Locate the cell with the specified text and output its [X, Y] center coordinate. 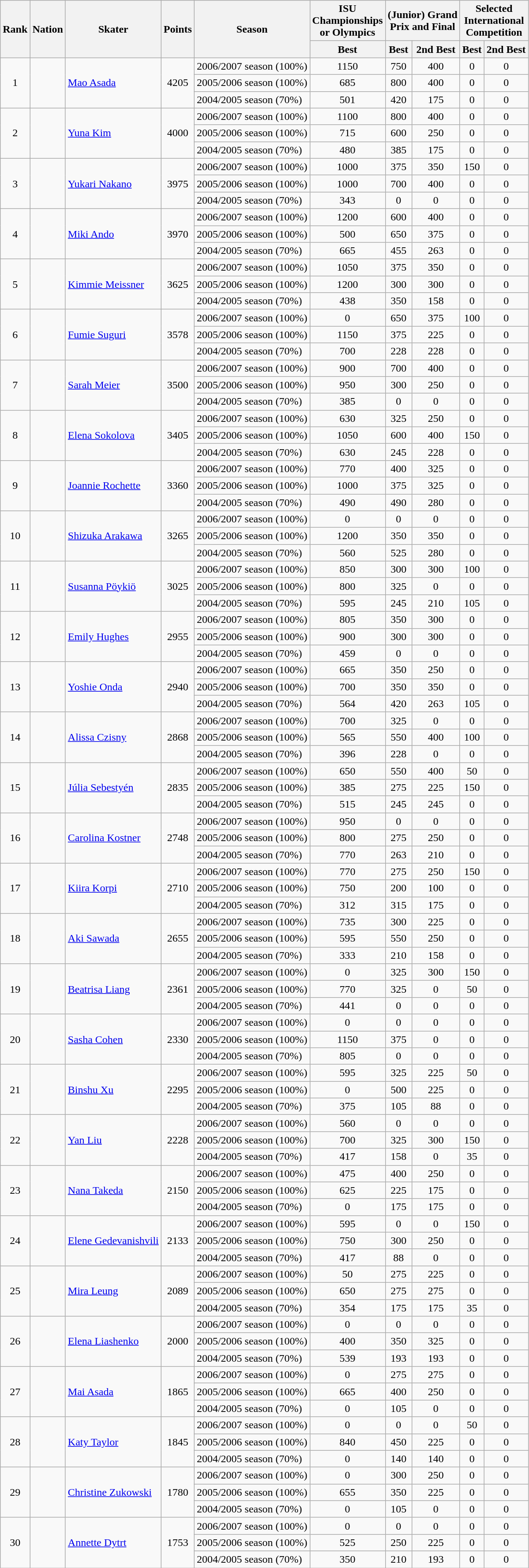
1865 [177, 1392]
3970 [177, 234]
17 [15, 888]
27 [15, 1392]
315 [398, 905]
565 [348, 737]
Katy Taylor [113, 1442]
Elena Liashenko [113, 1341]
539 [348, 1358]
1845 [177, 1442]
Yuna Kim [113, 133]
2835 [177, 788]
Selected International Competition [494, 21]
Kimmie Meissner [113, 284]
3265 [177, 536]
14 [15, 737]
Sarah Meier [113, 385]
20 [15, 1039]
2940 [177, 687]
Emily Hughes [113, 637]
564 [348, 704]
26 [15, 1341]
2228 [177, 1140]
Shizuka Arakawa [113, 536]
3625 [177, 284]
343 [348, 200]
Yan Liu [113, 1140]
13 [15, 687]
2000 [177, 1341]
200 [398, 888]
21 [15, 1090]
3975 [177, 183]
715 [348, 133]
2330 [177, 1039]
685 [348, 83]
18 [15, 939]
15 [15, 788]
Beatrisa Liang [113, 989]
4000 [177, 133]
655 [348, 1492]
Points [177, 29]
2361 [177, 989]
441 [348, 1006]
3360 [177, 485]
Annette Dytrt [113, 1542]
3500 [177, 385]
4 [15, 234]
23 [15, 1190]
455 [398, 251]
24 [15, 1240]
1 [15, 83]
Elena Sokolova [113, 435]
4205 [177, 83]
(Junior) Grand Prix and Final [423, 21]
Yukari Nakano [113, 183]
Nana Takeda [113, 1190]
438 [348, 301]
Fumie Suguri [113, 335]
2748 [177, 838]
2133 [177, 1240]
Christine Zukowski [113, 1492]
22 [15, 1140]
Miki Ando [113, 234]
5 [15, 284]
Joannie Rochette [113, 485]
450 [398, 1442]
11 [15, 586]
28 [15, 1442]
Season [252, 29]
Aki Sawada [113, 939]
396 [348, 754]
30 [15, 1542]
515 [348, 804]
7 [15, 385]
3578 [177, 335]
1753 [177, 1542]
Mao Asada [113, 83]
2955 [177, 637]
Susanna Pöykiö [113, 586]
501 [348, 100]
333 [348, 955]
735 [348, 922]
Kiira Korpi [113, 888]
2150 [177, 1190]
3405 [177, 435]
459 [348, 653]
475 [348, 1173]
19 [15, 989]
3025 [177, 586]
Mai Asada [113, 1392]
10 [15, 536]
312 [348, 905]
Carolina Kostner [113, 838]
3 [15, 183]
8 [15, 435]
625 [348, 1190]
12 [15, 637]
Yoshie Onda [113, 687]
480 [348, 150]
Sasha Cohen [113, 1039]
25 [15, 1291]
Skater [113, 29]
1780 [177, 1492]
Mira Leung [113, 1291]
9 [15, 485]
Binshu Xu [113, 1090]
354 [348, 1308]
Alissa Czisny [113, 737]
ISU Championships or Olympics [348, 21]
1100 [348, 116]
2655 [177, 939]
2710 [177, 888]
Júlia Sebestyén [113, 788]
Nation [48, 29]
2295 [177, 1090]
850 [348, 570]
16 [15, 838]
2868 [177, 737]
6 [15, 335]
2 [15, 133]
Elene Gedevanishvili [113, 1240]
840 [348, 1442]
29 [15, 1492]
2089 [177, 1291]
Rank [15, 29]
